Provide the [X, Y] coordinate of the cell's center where the given text is located.  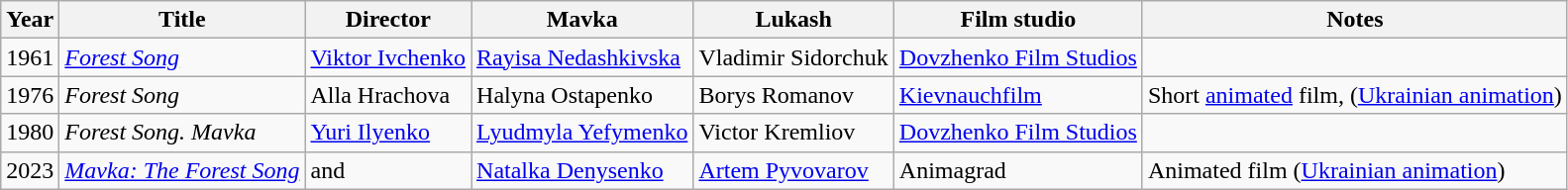
Year [30, 20]
Borys Romanov [793, 95]
1976 [30, 95]
Halyna Ostapenko [582, 95]
Mavka: The Forest Song [182, 170]
Film studio [1018, 20]
Short animated film, (Ukrainian animation) [1355, 95]
and [388, 170]
Lyudmyla Yefymenko [582, 133]
Mavka [582, 20]
Notes [1355, 20]
1980 [30, 133]
Victor Kremliov [793, 133]
Viktor Ivchenko [388, 57]
Yuri Ilyenko [388, 133]
Animagrad [1018, 170]
Natalka Denysenko [582, 170]
Kievnauchfilm [1018, 95]
2023 [30, 170]
Director [388, 20]
Lukash [793, 20]
Animated film (Ukrainian animation) [1355, 170]
Forest Song. Mavka [182, 133]
Rayisa Nedashkivska [582, 57]
1961 [30, 57]
Vladimir Sidorchuk [793, 57]
Alla Hrachova [388, 95]
Artem Pyvovarov [793, 170]
Title [182, 20]
